Return [x, y] of the center of cell containing provided text 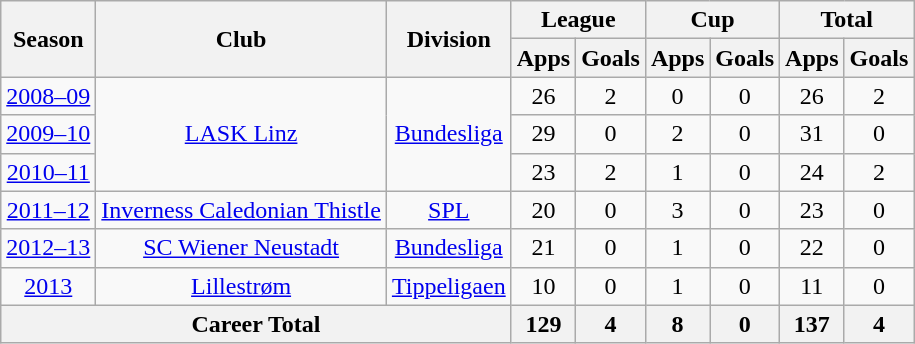
29 [543, 134]
Season [48, 39]
2009–10 [48, 134]
3 [677, 210]
Club [242, 39]
2008–09 [48, 96]
129 [543, 324]
11 [812, 286]
31 [812, 134]
24 [812, 172]
Cup [712, 20]
League [578, 20]
Total [847, 20]
SC Wiener Neustadt [242, 248]
20 [543, 210]
137 [812, 324]
22 [812, 248]
2011–12 [48, 210]
8 [677, 324]
2012–13 [48, 248]
SPL [448, 210]
10 [543, 286]
21 [543, 248]
Career Total [256, 324]
Lillestrøm [242, 286]
2013 [48, 286]
2010–11 [48, 172]
LASK Linz [242, 134]
Tippeligaen [448, 286]
Inverness Caledonian Thistle [242, 210]
Division [448, 39]
